Pinpoint the cell where the given text exists, returning its (X, Y) midpoint coordinate. 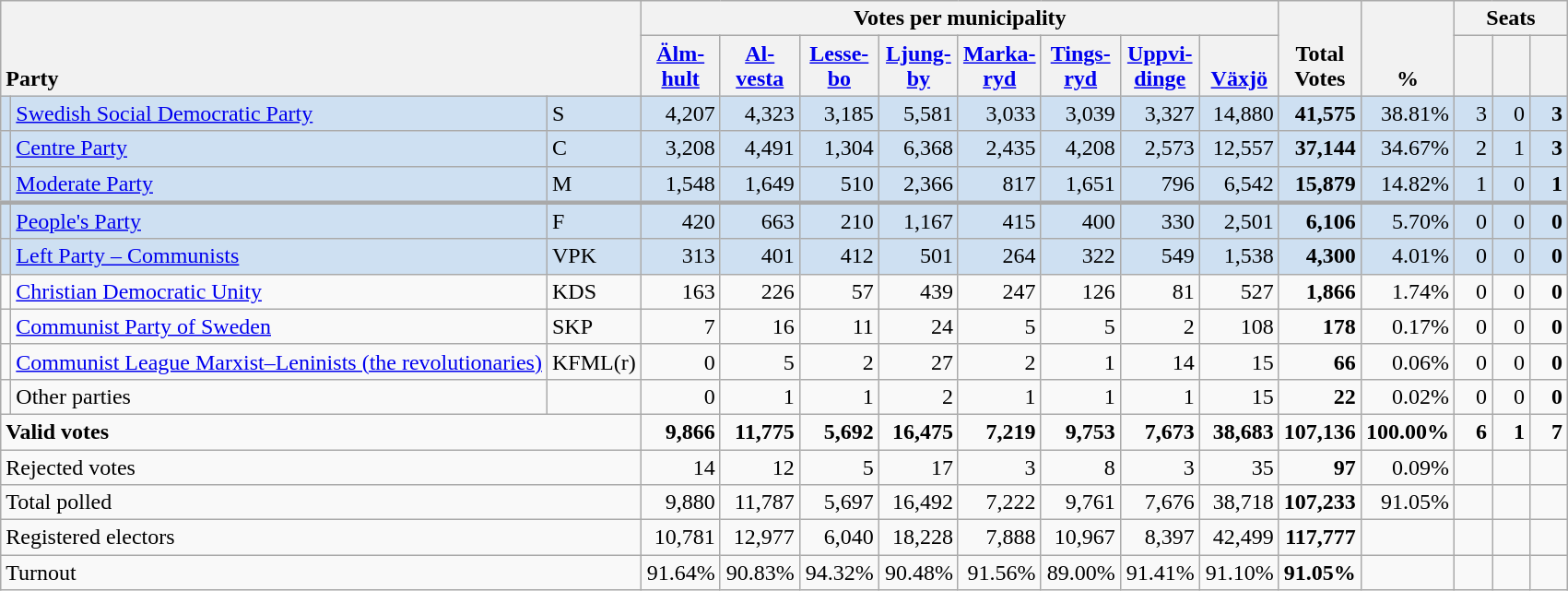
100.00% (1407, 431)
66 (1320, 361)
796 (1160, 184)
1,651 (1080, 184)
210 (839, 221)
817 (999, 184)
12,557 (1239, 148)
97 (1320, 467)
9,866 (680, 431)
Christian Democratic Unity (279, 291)
M (594, 184)
330 (1160, 221)
117,777 (1320, 538)
6 (1473, 431)
107,233 (1320, 502)
People's Party (279, 221)
247 (999, 291)
Total Votes (1320, 48)
81 (1160, 291)
27 (918, 361)
% (1407, 48)
4,491 (760, 148)
16,475 (918, 431)
9,880 (680, 502)
Other parties (279, 396)
11,775 (760, 431)
Lesse- bo (839, 66)
6,040 (839, 538)
22 (1320, 396)
3,208 (680, 148)
107,136 (1320, 431)
Total polled (321, 502)
510 (839, 184)
3,033 (999, 113)
0.17% (1407, 326)
5,697 (839, 502)
VPK (594, 256)
1,866 (1320, 291)
439 (918, 291)
4.01% (1407, 256)
S (594, 113)
C (594, 148)
7,673 (1160, 431)
Älm- hult (680, 66)
12 (760, 467)
Centre Party (279, 148)
Al- vesta (760, 66)
12,977 (760, 538)
2,435 (999, 148)
1,167 (918, 221)
Party (321, 48)
313 (680, 256)
15,879 (1320, 184)
415 (999, 221)
Communist Party of Sweden (279, 326)
178 (1320, 326)
663 (760, 221)
Marka- ryd (999, 66)
10,781 (680, 538)
Communist League Marxist–Leninists (the revolutionaries) (279, 361)
91.64% (680, 573)
3,039 (1080, 113)
17 (918, 467)
501 (918, 256)
2,501 (1239, 221)
6,106 (1320, 221)
264 (999, 256)
KDS (594, 291)
1,538 (1239, 256)
4,208 (1080, 148)
38,718 (1239, 502)
38,683 (1239, 431)
18,228 (918, 538)
549 (1160, 256)
Rejected votes (321, 467)
Turnout (321, 573)
1,548 (680, 184)
38.81% (1407, 113)
5,692 (839, 431)
16,492 (918, 502)
11,787 (760, 502)
2,573 (1160, 148)
11 (839, 326)
9,761 (1080, 502)
6,368 (918, 148)
4,323 (760, 113)
412 (839, 256)
Valid votes (321, 431)
1.74% (1407, 291)
91.41% (1160, 573)
Moderate Party (279, 184)
0.02% (1407, 396)
108 (1239, 326)
9,753 (1080, 431)
226 (760, 291)
Seats (1510, 18)
322 (1080, 256)
0.06% (1407, 361)
94.32% (839, 573)
Swedish Social Democratic Party (279, 113)
401 (760, 256)
7,888 (999, 538)
5,581 (918, 113)
41,575 (1320, 113)
4,207 (680, 113)
34.67% (1407, 148)
Votes per municipality (960, 18)
400 (1080, 221)
37,144 (1320, 148)
3,327 (1160, 113)
8,397 (1160, 538)
14.82% (1407, 184)
0.09% (1407, 467)
SKP (594, 326)
2,366 (918, 184)
Registered electors (321, 538)
F (594, 221)
91.10% (1239, 573)
42,499 (1239, 538)
89.00% (1080, 573)
4,300 (1320, 256)
90.48% (918, 573)
Tings- ryd (1080, 66)
7,222 (999, 502)
Uppvi- dinge (1160, 66)
1,649 (760, 184)
7,676 (1160, 502)
10,967 (1080, 538)
8 (1080, 467)
Växjö (1239, 66)
KFML(r) (594, 361)
7,219 (999, 431)
Left Party – Communists (279, 256)
1,304 (839, 148)
163 (680, 291)
24 (918, 326)
126 (1080, 291)
14,880 (1239, 113)
16 (760, 326)
527 (1239, 291)
35 (1239, 467)
91.56% (999, 573)
420 (680, 221)
57 (839, 291)
3,185 (839, 113)
6,542 (1239, 184)
5.70% (1407, 221)
90.83% (760, 573)
Ljung- by (918, 66)
